Locate the cell with the specified text and output its [x, y] center coordinate. 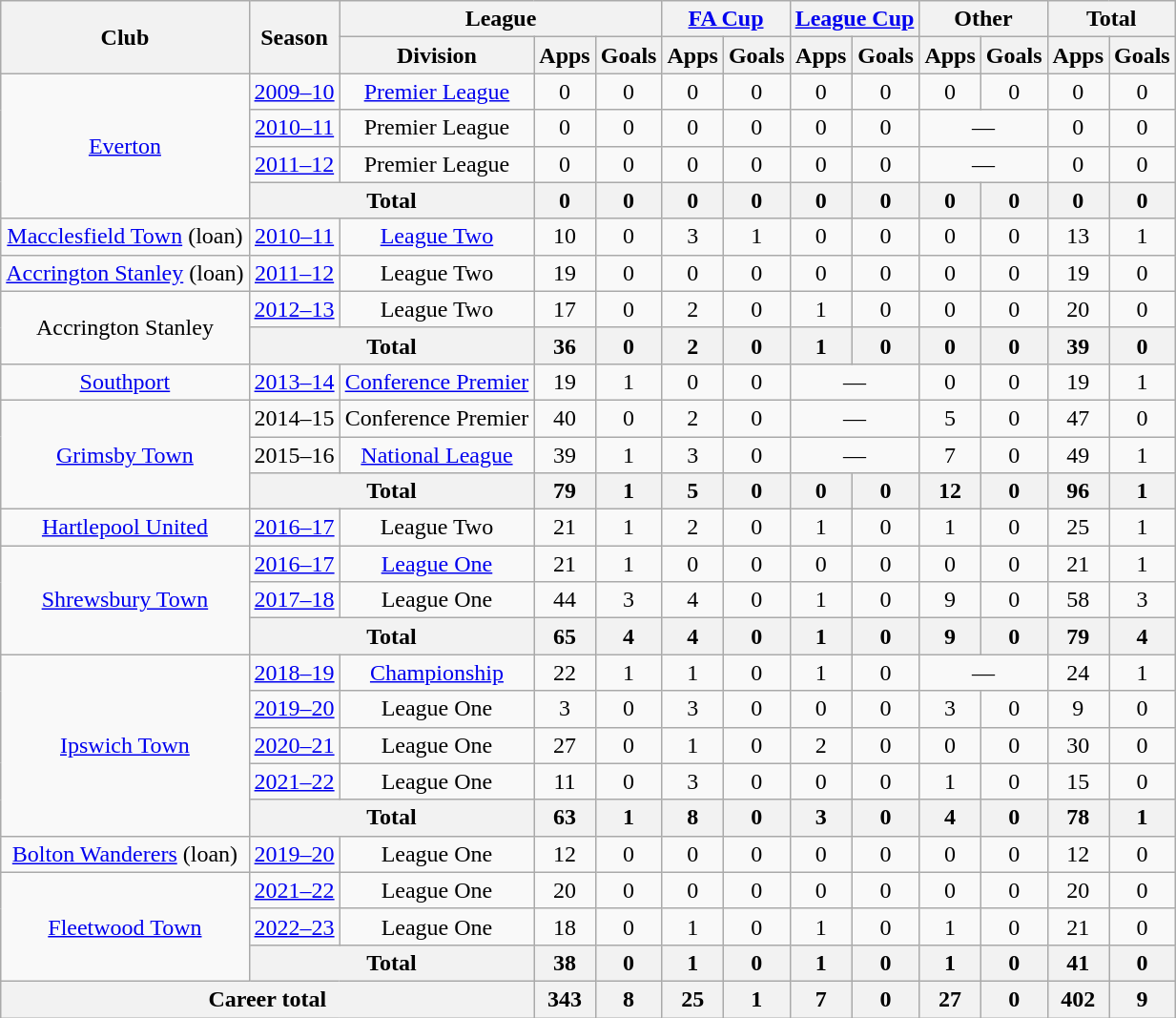
Club [125, 37]
2012–13 [294, 309]
Macclesfield Town (loan) [125, 237]
2014–15 [294, 418]
Division [437, 55]
63 [565, 818]
402 [1078, 999]
2018–19 [294, 673]
Other [983, 19]
FA Cup [726, 19]
10 [565, 237]
22 [565, 673]
38 [565, 963]
49 [1078, 455]
13 [1078, 237]
League Cup [855, 19]
Fleetwood Town [125, 926]
44 [565, 600]
2020–21 [294, 745]
15 [1078, 781]
Southport [125, 382]
40 [565, 418]
Everton [125, 146]
League [501, 19]
Bolton Wanderers (loan) [125, 854]
2022–23 [294, 926]
36 [565, 345]
Accrington Stanley (loan) [125, 273]
30 [1078, 745]
Career total [267, 999]
2015–16 [294, 455]
24 [1078, 673]
47 [1078, 418]
Accrington Stanley [125, 327]
58 [1078, 600]
Shrewsbury Town [125, 600]
78 [1078, 818]
Championship [437, 673]
Season [294, 37]
2017–18 [294, 600]
National League [437, 455]
96 [1078, 491]
17 [565, 309]
65 [565, 636]
Ipswich Town [125, 745]
Grimsby Town [125, 454]
2009–10 [294, 92]
41 [1078, 963]
Hartlepool United [125, 528]
11 [565, 781]
343 [565, 999]
2013–14 [294, 382]
18 [565, 926]
